Return (X, Y) of the center of cell containing provided text 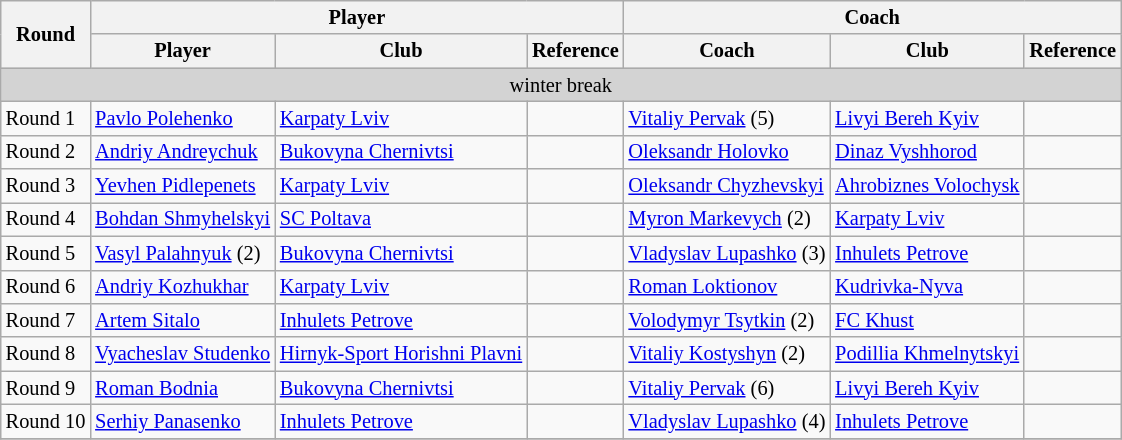
Round 9 (46, 388)
Kudrivka-Nyva (927, 287)
Round 7 (46, 320)
Round 1 (46, 118)
Round 8 (46, 354)
Vitaliy Kostyshyn (2) (728, 354)
Round 2 (46, 152)
Artem Sitalo (182, 320)
Pavlo Polehenko (182, 118)
Yevhen Pidlepenets (182, 186)
FC Khust (927, 320)
Vladyslav Lupashko (3) (728, 253)
Roman Bodnia (182, 388)
Serhiy Panasenko (182, 421)
SC Poltava (401, 219)
Podillia Khmelnytskyi (927, 354)
Hirnyk-Sport Horishni Plavni (401, 354)
Round 10 (46, 421)
Round 4 (46, 219)
Volodymyr Tsytkin (2) (728, 320)
Bohdan Shmyhelskyi (182, 219)
Round 3 (46, 186)
Round 5 (46, 253)
Vitaliy Pervak (6) (728, 388)
Vyacheslav Studenko (182, 354)
Round (46, 34)
Andriy Kozhukhar (182, 287)
winter break (561, 85)
Vasyl Palahnyuk (2) (182, 253)
Vladyslav Lupashko (4) (728, 421)
Myron Markevych (2) (728, 219)
Roman Loktionov (728, 287)
Vitaliy Pervak (5) (728, 118)
Oleksandr Chyzhevskyi (728, 186)
Round 6 (46, 287)
Andriy Andreychuk (182, 152)
Ahrobiznes Volochysk (927, 186)
Oleksandr Holovko (728, 152)
Dinaz Vyshhorod (927, 152)
